Find where the given text appears and provide that cell's center as [X, Y] coordinate. 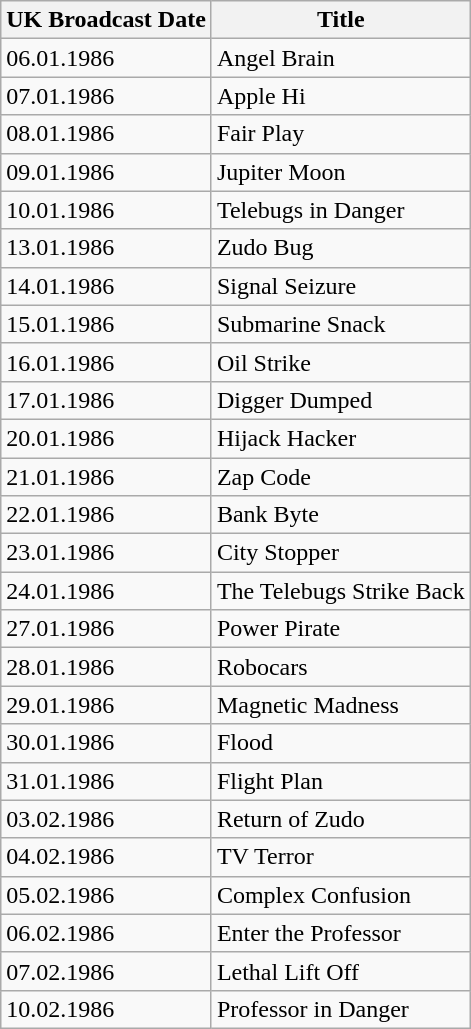
UK Broadcast Date [106, 20]
06.02.1986 [106, 933]
Submarine Snack [340, 324]
Robocars [340, 667]
Flood [340, 743]
07.02.1986 [106, 971]
Fair Play [340, 134]
21.01.1986 [106, 477]
07.01.1986 [106, 96]
13.01.1986 [106, 248]
Complex Confusion [340, 895]
Hijack Hacker [340, 438]
24.01.1986 [106, 591]
05.02.1986 [106, 895]
15.01.1986 [106, 324]
The Telebugs Strike Back [340, 591]
29.01.1986 [106, 705]
City Stopper [340, 553]
10.01.1986 [106, 210]
Professor in Danger [340, 1009]
Digger Dumped [340, 400]
31.01.1986 [106, 781]
TV Terror [340, 857]
23.01.1986 [106, 553]
30.01.1986 [106, 743]
27.01.1986 [106, 629]
Enter the Professor [340, 933]
28.01.1986 [106, 667]
Title [340, 20]
Signal Seizure [340, 286]
Bank Byte [340, 515]
Flight Plan [340, 781]
14.01.1986 [106, 286]
17.01.1986 [106, 400]
Oil Strike [340, 362]
20.01.1986 [106, 438]
Magnetic Madness [340, 705]
Telebugs in Danger [340, 210]
04.02.1986 [106, 857]
09.01.1986 [106, 172]
Power Pirate [340, 629]
03.02.1986 [106, 819]
08.01.1986 [106, 134]
Zap Code [340, 477]
Lethal Lift Off [340, 971]
22.01.1986 [106, 515]
Return of Zudo [340, 819]
Zudo Bug [340, 248]
Apple Hi [340, 96]
16.01.1986 [106, 362]
10.02.1986 [106, 1009]
Angel Brain [340, 58]
Jupiter Moon [340, 172]
06.01.1986 [106, 58]
